Provide the (X, Y) coordinate of the cell's center where the given text is located.  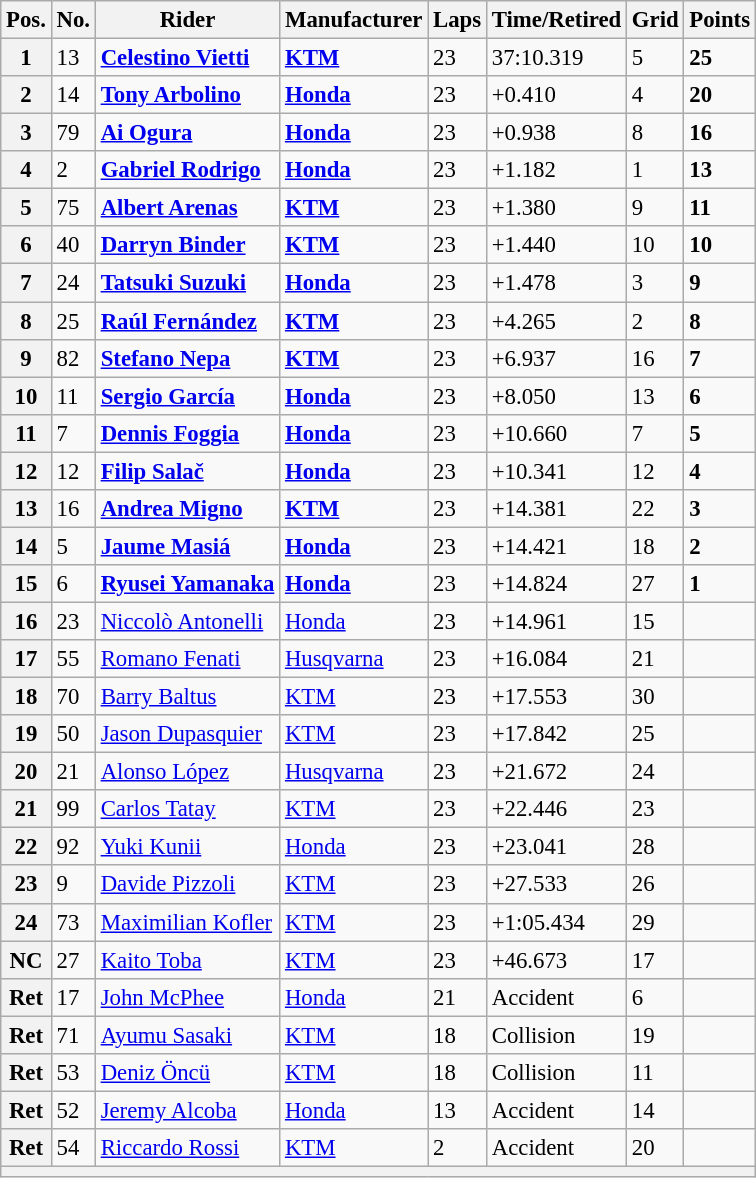
+1.380 (556, 208)
Dennis Foggia (187, 433)
Sergio García (187, 396)
+22.446 (556, 809)
+14.961 (556, 621)
Stefano Nepa (187, 358)
Tatsuki Suzuki (187, 283)
Jeremy Alcoba (187, 1110)
Pos. (26, 20)
Time/Retired (556, 20)
79 (73, 133)
26 (656, 885)
+1:05.434 (556, 922)
Davide Pizzoli (187, 885)
Romano Fenati (187, 659)
+21.672 (556, 772)
Niccolò Antonelli (187, 621)
John McPhee (187, 997)
73 (73, 922)
Albert Arenas (187, 208)
Barry Baltus (187, 697)
Ayumu Sasaki (187, 1035)
No. (73, 20)
+10.660 (556, 433)
82 (73, 358)
52 (73, 1110)
Riccardo Rossi (187, 1148)
Laps (458, 20)
+8.050 (556, 396)
30 (656, 697)
29 (656, 922)
Grid (656, 20)
+4.265 (556, 321)
+10.341 (556, 471)
75 (73, 208)
+17.842 (556, 734)
Andrea Migno (187, 509)
+1.478 (556, 283)
+0.938 (556, 133)
Manufacturer (354, 20)
Ai Ogura (187, 133)
Darryn Binder (187, 245)
Carlos Tatay (187, 809)
28 (656, 847)
Rider (187, 20)
+6.937 (556, 358)
Deniz Öncü (187, 1073)
Raúl Fernández (187, 321)
Filip Salač (187, 471)
Gabriel Rodrigo (187, 170)
99 (73, 809)
+23.041 (556, 847)
NC (26, 960)
Jaume Masiá (187, 546)
+0.410 (556, 95)
+17.553 (556, 697)
+14.824 (556, 584)
50 (73, 734)
+27.533 (556, 885)
Maximilian Kofler (187, 922)
+1.182 (556, 170)
Yuki Kunii (187, 847)
+16.084 (556, 659)
Alonso López (187, 772)
Kaito Toba (187, 960)
Ryusei Yamanaka (187, 584)
71 (73, 1035)
55 (73, 659)
Tony Arbolino (187, 95)
Points (720, 20)
54 (73, 1148)
+14.421 (556, 546)
+1.440 (556, 245)
+14.381 (556, 509)
Celestino Vietti (187, 58)
37:10.319 (556, 58)
70 (73, 697)
53 (73, 1073)
92 (73, 847)
40 (73, 245)
+46.673 (556, 960)
Jason Dupasquier (187, 734)
